Locate the cell with the specified text and output its [x, y] center coordinate. 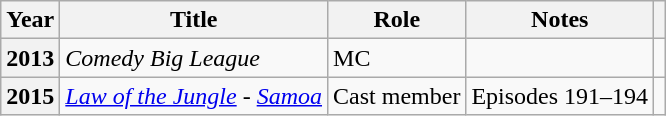
Role [397, 20]
MC [397, 58]
Comedy Big League [194, 58]
Title [194, 20]
2015 [30, 96]
Episodes 191–194 [560, 96]
Law of the Jungle - Samoa [194, 96]
2013 [30, 58]
Cast member [397, 96]
Year [30, 20]
Notes [560, 20]
